Extract the (X, Y) coordinate from the center of the cell holding the provided text.  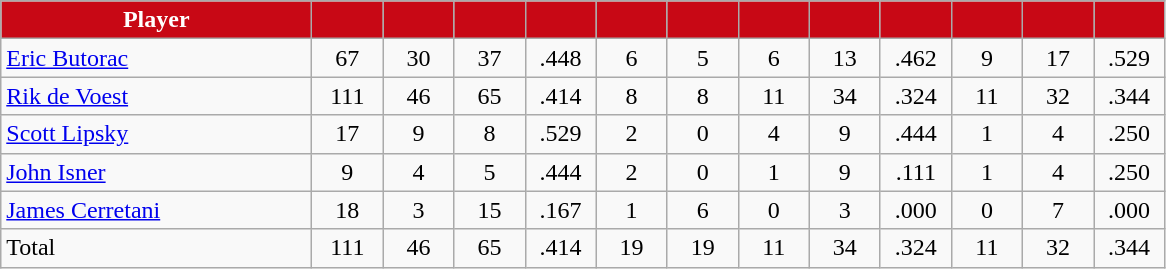
Player (156, 20)
Eric Butorac (156, 58)
7 (1058, 210)
James Cerretani (156, 210)
37 (490, 58)
John Isner (156, 172)
.462 (916, 58)
Rik de Voest (156, 96)
13 (844, 58)
.167 (560, 210)
.111 (916, 172)
.448 (560, 58)
Scott Lipsky (156, 134)
30 (418, 58)
Total (156, 248)
15 (490, 210)
67 (348, 58)
18 (348, 210)
